Output the [x, y] coordinate of the center of the cell containing the given text.  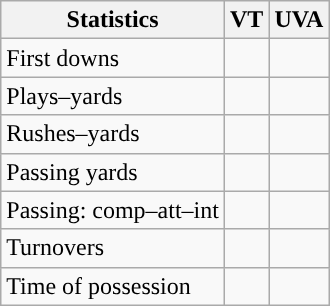
Passing yards [113, 172]
Plays–yards [113, 96]
Turnovers [113, 248]
Passing: comp–att–int [113, 210]
Rushes–yards [113, 134]
Time of possession [113, 286]
VT [246, 20]
Statistics [113, 20]
First downs [113, 58]
UVA [299, 20]
